Identify which cell holds the provided text, then report its (x, y) central coordinate. 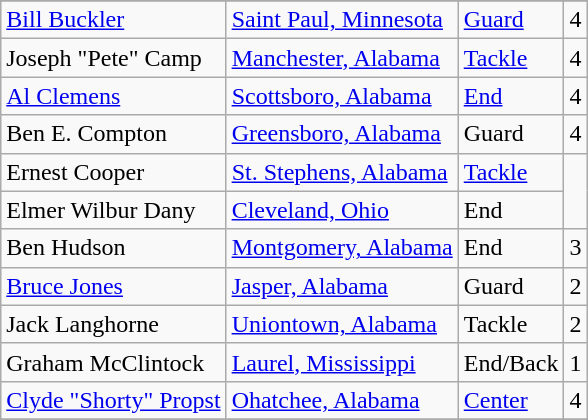
Scottsboro, Alabama (342, 96)
Uniontown, Alabama (342, 324)
Ernest Cooper (114, 172)
Greensboro, Alabama (342, 134)
Jasper, Alabama (342, 286)
St. Stephens, Alabama (342, 172)
Ben Hudson (114, 248)
Manchester, Alabama (342, 58)
Ben E. Compton (114, 134)
Clyde "Shorty" Propst (114, 400)
Saint Paul, Minnesota (342, 20)
Montgomery, Alabama (342, 248)
End/Back (511, 362)
Cleveland, Ohio (342, 210)
Joseph "Pete" Camp (114, 58)
Jack Langhorne (114, 324)
Laurel, Mississippi (342, 362)
3 (576, 248)
Al Clemens (114, 96)
1 (576, 362)
Graham McClintock (114, 362)
Bruce Jones (114, 286)
Elmer Wilbur Dany (114, 210)
Bill Buckler (114, 20)
Ohatchee, Alabama (342, 400)
Center (511, 400)
